Identify which cell holds the provided text, then report its [X, Y] central coordinate. 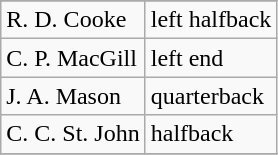
quarterback [211, 96]
R. D. Cooke [73, 20]
left end [211, 58]
J. A. Mason [73, 96]
left halfback [211, 20]
C. P. MacGill [73, 58]
C. C. St. John [73, 134]
halfback [211, 134]
